For the text-containing cell, return its midpoint in [X, Y] coordinate format. 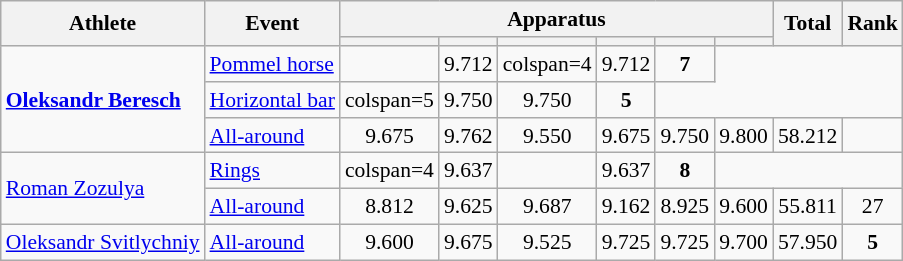
colspan=5 [390, 100]
7 [684, 64]
57.950 [808, 243]
Horizontal bar [272, 100]
Oleksandr Beresch [103, 100]
9.687 [548, 207]
8 [684, 171]
Apparatus [556, 19]
Total [808, 24]
9.700 [744, 243]
Pommel horse [272, 64]
Rank [872, 24]
9.625 [468, 207]
Event [272, 24]
55.811 [808, 207]
Oleksandr Svitlychniy [103, 243]
27 [872, 207]
9.800 [744, 136]
9.550 [548, 136]
8.812 [390, 207]
Rings [272, 171]
9.762 [468, 136]
9.162 [626, 207]
8.925 [684, 207]
9.525 [548, 243]
Athlete [103, 24]
Roman Zozulya [103, 188]
58.212 [808, 136]
